For the text-containing cell, return its midpoint in [X, Y] coordinate format. 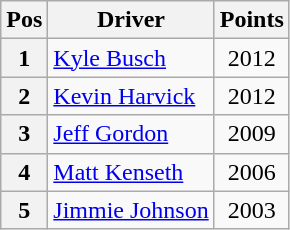
Kyle Busch [131, 58]
Driver [131, 20]
Pos [24, 20]
3 [24, 134]
2006 [252, 172]
Matt Kenseth [131, 172]
Jeff Gordon [131, 134]
1 [24, 58]
5 [24, 210]
2 [24, 96]
Jimmie Johnson [131, 210]
2003 [252, 210]
2009 [252, 134]
4 [24, 172]
Kevin Harvick [131, 96]
Points [252, 20]
